Capture the cell that displays the provided text and extract its [x, y] central coordinate. 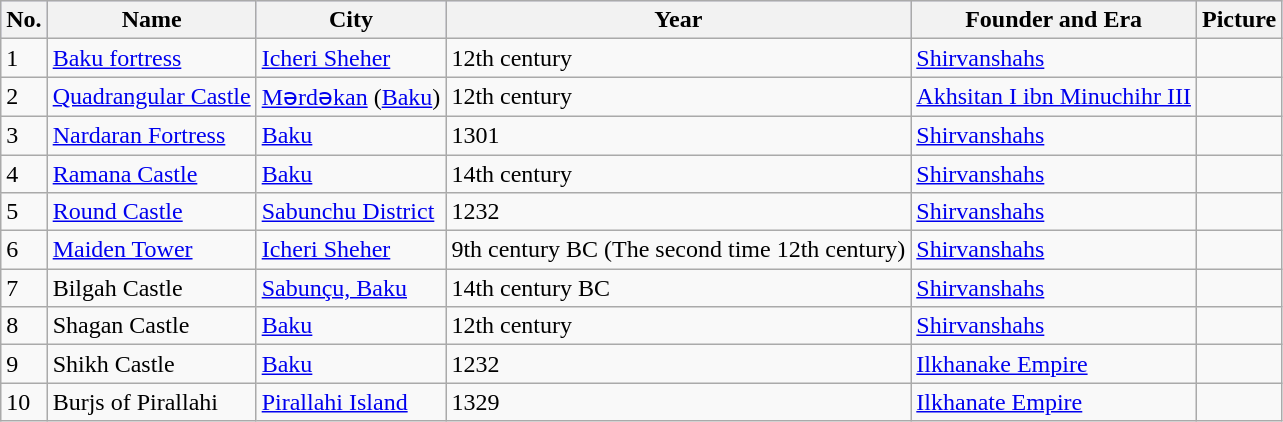
5 [24, 212]
7 [24, 288]
6 [24, 250]
Maiden Tower [152, 250]
3 [24, 135]
Nardaran Fortress [152, 135]
Founder and Era [1054, 20]
No. [24, 20]
Sabunchu District [351, 212]
Bilgah Castle [152, 288]
Shikh Castle [152, 364]
14th century [678, 173]
8 [24, 326]
Akhsitan I ibn Minuchihr III [1054, 97]
1301 [678, 135]
Sabunçu, Baku [351, 288]
2 [24, 97]
Burjs of Pirallahi [152, 402]
Year [678, 20]
Shagan Castle [152, 326]
Ilkhanate Empire [1054, 402]
Round Castle [152, 212]
9 [24, 364]
9th century BC (The second time 12th century) [678, 250]
Mərdəkan (Baku) [351, 97]
Pirallahi Island [351, 402]
1 [24, 58]
Quadrangular Castle [152, 97]
1329 [678, 402]
Baku fortress [152, 58]
Ramana Castle [152, 173]
14th century BC [678, 288]
10 [24, 402]
Ilkhanake Empire [1054, 364]
City [351, 20]
Name [152, 20]
4 [24, 173]
Picture [1238, 20]
